Return (x, y) of the center of cell containing provided text 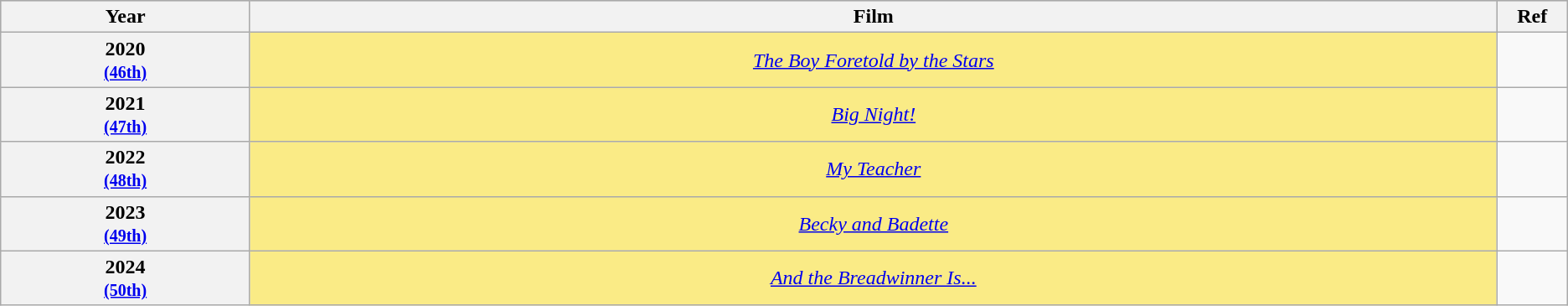
2022 (48th) (126, 169)
2020 (46th) (126, 60)
The Boy Foretold by the Stars (873, 60)
Film (873, 17)
And the Breadwinner Is... (873, 278)
Big Night! (873, 114)
2024 (50th) (126, 278)
2021 (47th) (126, 114)
2023 (49th) (126, 223)
Becky and Badette (873, 223)
Year (126, 17)
Ref (1532, 17)
My Teacher (873, 169)
